Search for the cell housing the specified text and yield its [x, y] center coordinate. 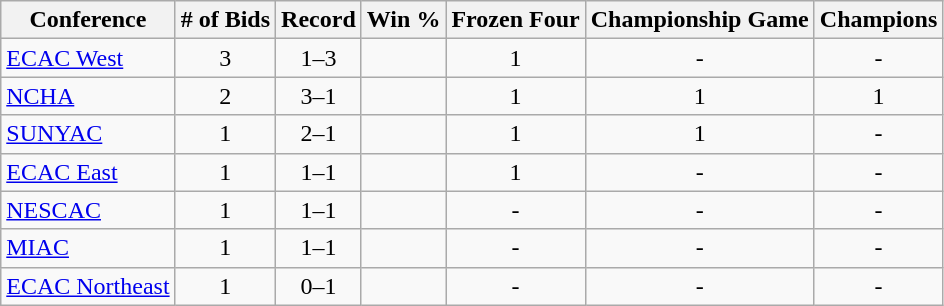
Championship Game [700, 20]
2 [225, 96]
ECAC Northeast [88, 286]
2–1 [319, 134]
Record [319, 20]
Conference [88, 20]
ECAC East [88, 172]
# of Bids [225, 20]
Win % [404, 20]
Champions [878, 20]
0–1 [319, 286]
3 [225, 58]
NCHA [88, 96]
Frozen Four [516, 20]
3–1 [319, 96]
SUNYAC [88, 134]
1–3 [319, 58]
MIAC [88, 248]
ECAC West [88, 58]
NESCAC [88, 210]
